Return [X, Y] of the center of cell containing provided text 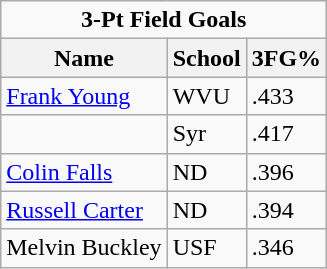
.396 [286, 172]
Russell Carter [84, 210]
Colin Falls [84, 172]
Name [84, 58]
.433 [286, 96]
Melvin Buckley [84, 248]
School [206, 58]
Syr [206, 134]
USF [206, 248]
WVU [206, 96]
Frank Young [84, 96]
3FG% [286, 58]
.346 [286, 248]
3-Pt Field Goals [164, 20]
.417 [286, 134]
.394 [286, 210]
